Pinpoint the cell where the given text exists, returning its [x, y] midpoint coordinate. 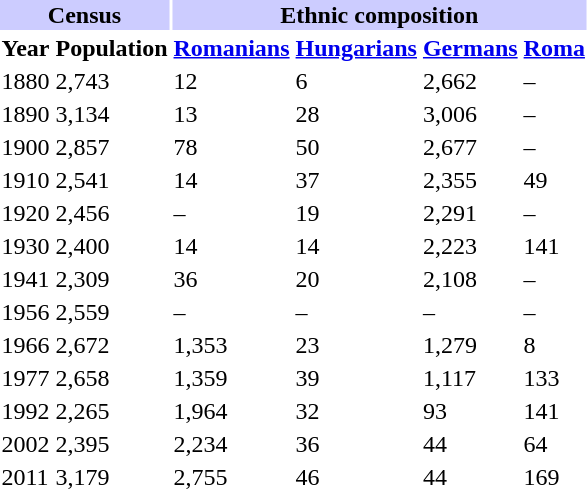
49 [554, 180]
2,265 [112, 411]
2,743 [112, 81]
2,559 [112, 312]
19 [356, 213]
2,857 [112, 147]
37 [356, 180]
1941 [26, 279]
1890 [26, 114]
1910 [26, 180]
2,309 [112, 279]
2,234 [232, 444]
Hungarians [356, 48]
2,658 [112, 378]
50 [356, 147]
2,291 [470, 213]
6 [356, 81]
64 [554, 444]
3,006 [470, 114]
12 [232, 81]
32 [356, 411]
2,400 [112, 246]
2,355 [470, 180]
Census [84, 15]
1930 [26, 246]
1,279 [470, 345]
2,672 [112, 345]
1,353 [232, 345]
Germans [470, 48]
1,964 [232, 411]
133 [554, 378]
3,134 [112, 114]
1,359 [232, 378]
2,541 [112, 180]
20 [356, 279]
1977 [26, 378]
13 [232, 114]
2,662 [470, 81]
2,456 [112, 213]
1920 [26, 213]
1956 [26, 312]
2,223 [470, 246]
1880 [26, 81]
1,117 [470, 378]
8 [554, 345]
Year [26, 48]
Roma [554, 48]
1992 [26, 411]
2002 [26, 444]
93 [470, 411]
Ethnic composition [379, 15]
Population [112, 48]
2,108 [470, 279]
2,395 [112, 444]
2,677 [470, 147]
1900 [26, 147]
39 [356, 378]
1966 [26, 345]
78 [232, 147]
44 [470, 444]
23 [356, 345]
Romanians [232, 48]
28 [356, 114]
